Determine the (X, Y) coordinate at the center of the cell enclosing the given text.  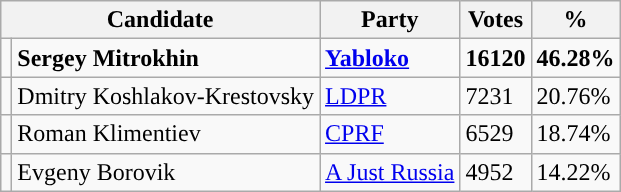
Candidate (160, 20)
16120 (496, 58)
46.28% (576, 58)
20.76% (576, 96)
Yabloko (390, 58)
6529 (496, 134)
4952 (496, 172)
Sergey Mitrokhin (166, 58)
7231 (496, 96)
CPRF (390, 134)
A Just Russia (390, 172)
Votes (496, 20)
18.74% (576, 134)
LDPR (390, 96)
Evgeny Borovik (166, 172)
14.22% (576, 172)
Party (390, 20)
Roman Klimentiev (166, 134)
% (576, 20)
Dmitry Koshlakov-Krestovsky (166, 96)
